Determine the (X, Y) coordinate at the center of the cell enclosing the given text.  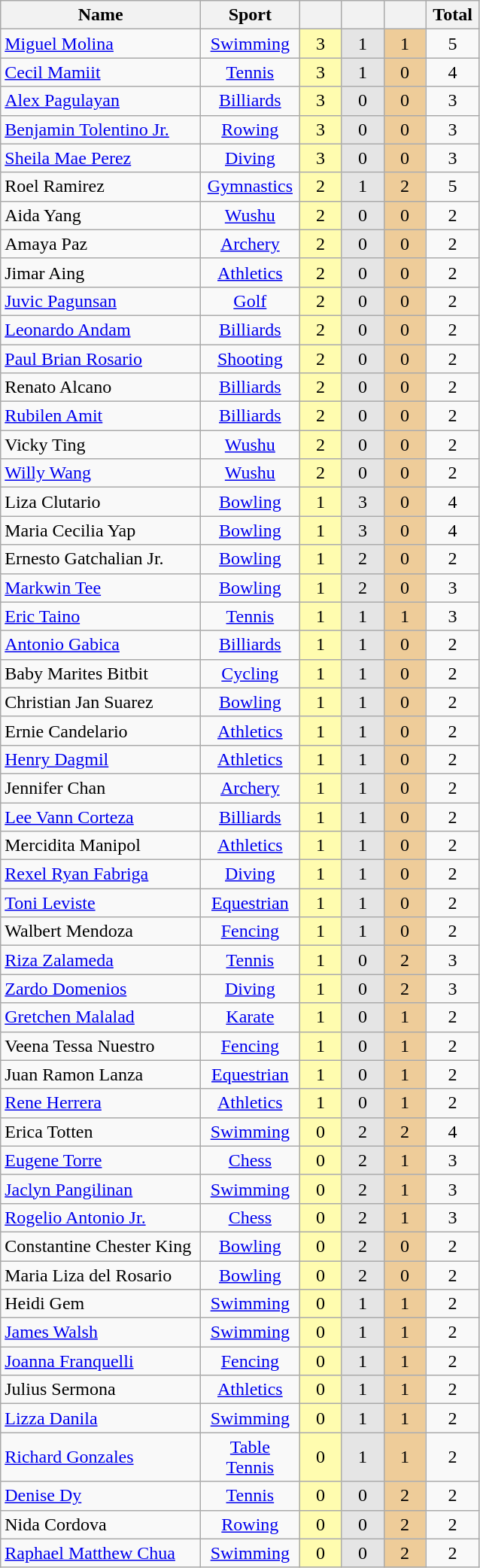
Roel Ramirez (101, 187)
Jaclyn Pangilinan (101, 1189)
Table Tennis (250, 1457)
Aida Yang (101, 215)
Mercidita Manipol (101, 846)
Baby Marites Bitbit (101, 673)
Gretchen Malalad (101, 1017)
Julius Sermona (101, 1390)
James Walsh (101, 1332)
Cecil Mamiit (101, 72)
Name (101, 15)
Henry Dagmil (101, 759)
Renato Alcano (101, 387)
Sheila Mae Perez (101, 158)
Rogelio Antonio Jr. (101, 1217)
Markwin Tee (101, 588)
Eugene Torre (101, 1160)
Rene Herrera (101, 1103)
Karate (250, 1017)
Zardo Domenios (101, 989)
Total (453, 15)
Juan Ramon Lanza (101, 1074)
Christian Jan Suarez (101, 702)
Willy Wang (101, 473)
Toni Leviste (101, 903)
Erica Totten (101, 1132)
Veena Tessa Nuestro (101, 1046)
Sport (250, 15)
Leonardo Andam (101, 330)
Maria Cecilia Yap (101, 530)
Gymnastics (250, 187)
Rubilen Amit (101, 416)
Jimar Aing (101, 272)
Jennifer Chan (101, 788)
Antonio Gabica (101, 645)
Vicky Ting (101, 445)
Rexel Ryan Fabriga (101, 874)
Constantine Chester King (101, 1246)
Cycling (250, 673)
Liza Clutario (101, 502)
Maria Liza del Rosario (101, 1275)
Walbert Mendoza (101, 931)
Ernie Candelario (101, 731)
Richard Gonzales (101, 1457)
Golf (250, 301)
Denise Dy (101, 1496)
Miguel Molina (101, 44)
Juvic Pagunsan (101, 301)
Lizza Danila (101, 1418)
Eric Taino (101, 616)
Amaya Paz (101, 244)
Lee Vann Corteza (101, 816)
Benjamin Tolentino Jr. (101, 129)
Raphael Matthew Chua (101, 1553)
Alex Pagulayan (101, 101)
Ernesto Gatchalian Jr. (101, 559)
Heidi Gem (101, 1304)
Joanna Franquelli (101, 1361)
Nida Cordova (101, 1524)
Shooting (250, 359)
Riza Zalameda (101, 960)
Paul Brian Rosario (101, 359)
